Determine the (x, y) coordinate at the center of the cell enclosing the given text.  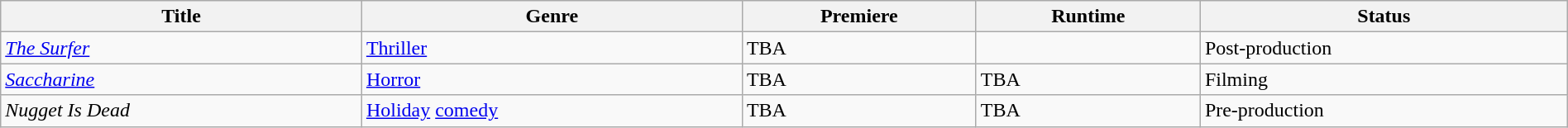
Runtime (1088, 17)
Pre-production (1384, 111)
Horror (552, 79)
Thriller (552, 48)
Saccharine (182, 79)
Genre (552, 17)
Nugget Is Dead (182, 111)
Premiere (858, 17)
Title (182, 17)
The Surfer (182, 48)
Status (1384, 17)
Filming (1384, 79)
Holiday comedy (552, 111)
Post-production (1384, 48)
